Output the [X, Y] coordinate of the center of the cell containing the given text.  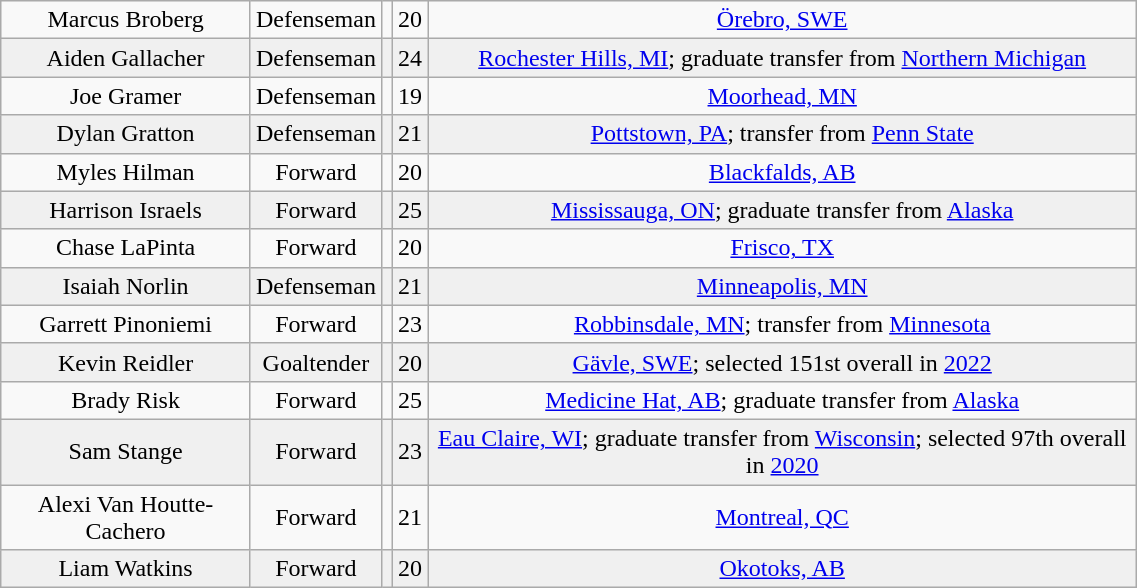
Alexi Van Houtte-Cachero [126, 516]
Minneapolis, MN [782, 286]
Gävle, SWE; selected 151st overall in 2022 [782, 362]
Rochester Hills, MI; graduate transfer from Northern Michigan [782, 58]
19 [410, 96]
Pottstown, PA; transfer from Penn State [782, 134]
24 [410, 58]
Aiden Gallacher [126, 58]
Marcus Broberg [126, 20]
Okotoks, AB [782, 569]
Joe Gramer [126, 96]
Örebro, SWE [782, 20]
Kevin Reidler [126, 362]
Eau Claire, WI; graduate transfer from Wisconsin; selected 97th overall in 2020 [782, 452]
Robbinsdale, MN; transfer from Minnesota [782, 324]
Myles Hilman [126, 172]
Blackfalds, AB [782, 172]
Medicine Hat, AB; graduate transfer from Alaska [782, 400]
Brady Risk [126, 400]
Mississauga, ON; graduate transfer from Alaska [782, 210]
Frisco, TX [782, 248]
Liam Watkins [126, 569]
Garrett Pinoniemi [126, 324]
Montreal, QC [782, 516]
Chase LaPinta [126, 248]
Goaltender [316, 362]
Isaiah Norlin [126, 286]
Moorhead, MN [782, 96]
Sam Stange [126, 452]
Dylan Gratton [126, 134]
Harrison Israels [126, 210]
